Output the (X, Y) coordinate of the center of the cell containing the given text.  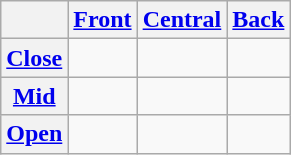
Close (34, 58)
Back (258, 20)
Front (102, 20)
Central (182, 20)
Open (34, 134)
Mid (34, 96)
